Extract the [X, Y] coordinate from the center of the cell holding the provided text.  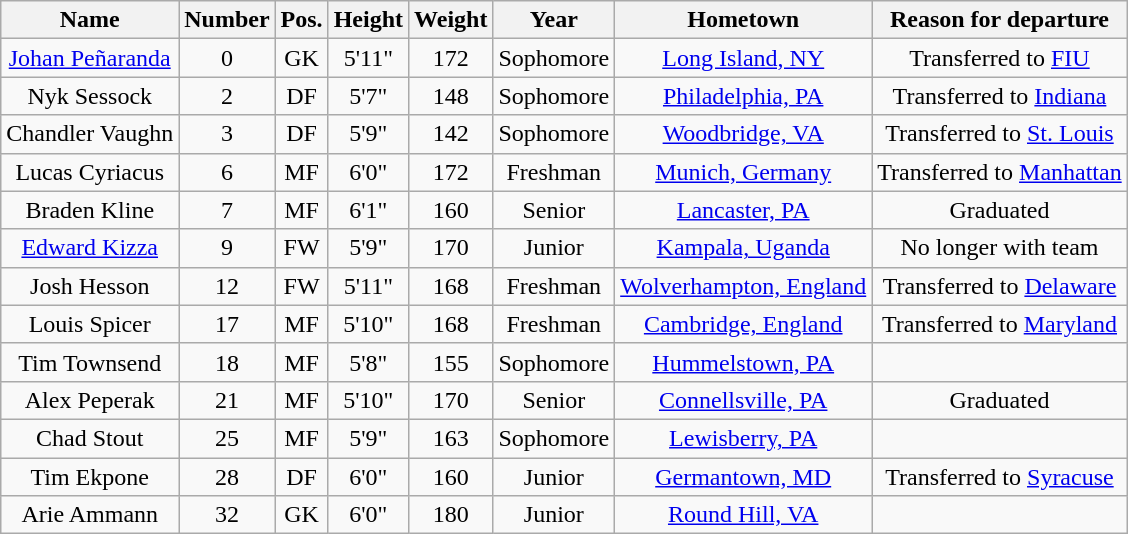
12 [227, 286]
25 [227, 438]
Reason for departure [1000, 20]
Year [554, 20]
Lancaster, PA [744, 210]
Transferred to Maryland [1000, 324]
9 [227, 248]
Height [368, 20]
Pos. [302, 20]
Arie Ammann [90, 515]
18 [227, 362]
Round Hill, VA [744, 515]
Transferred to Manhattan [1000, 172]
Lucas Cyriacus [90, 172]
Philadelphia, PA [744, 96]
3 [227, 134]
Braden Kline [90, 210]
Woodbridge, VA [744, 134]
Germantown, MD [744, 477]
Munich, Germany [744, 172]
17 [227, 324]
Transferred to St. Louis [1000, 134]
Louis Spicer [90, 324]
Edward Kizza [90, 248]
Transferred to Indiana [1000, 96]
Nyk Sessock [90, 96]
Transferred to FIU [1000, 58]
Chad Stout [90, 438]
5'7" [368, 96]
6'1" [368, 210]
Cambridge, England [744, 324]
5'8" [368, 362]
Hummelstown, PA [744, 362]
Alex Peperak [90, 400]
6 [227, 172]
163 [451, 438]
Transferred to Delaware [1000, 286]
148 [451, 96]
2 [227, 96]
7 [227, 210]
No longer with team [1000, 248]
Josh Hesson [90, 286]
Connellsville, PA [744, 400]
Transferred to Syracuse [1000, 477]
Name [90, 20]
Johan Peñaranda [90, 58]
Number [227, 20]
Tim Ekpone [90, 477]
Lewisberry, PA [744, 438]
180 [451, 515]
Hometown [744, 20]
32 [227, 515]
Wolverhampton, England [744, 286]
Long Island, NY [744, 58]
21 [227, 400]
Chandler Vaughn [90, 134]
Weight [451, 20]
Kampala, Uganda [744, 248]
28 [227, 477]
Tim Townsend [90, 362]
155 [451, 362]
0 [227, 58]
142 [451, 134]
